Return the (x, y) coordinate for the center point of the cell that contains the specified text.  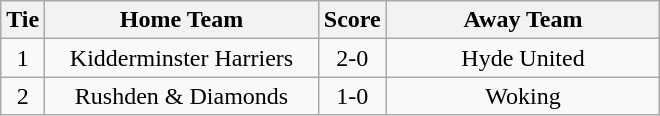
Kidderminster Harriers (182, 58)
Away Team (523, 20)
Tie (23, 20)
2 (23, 96)
Woking (523, 96)
Rushden & Diamonds (182, 96)
Score (352, 20)
Hyde United (523, 58)
1 (23, 58)
2-0 (352, 58)
Home Team (182, 20)
1-0 (352, 96)
